Return (X, Y) of the center of cell containing provided text 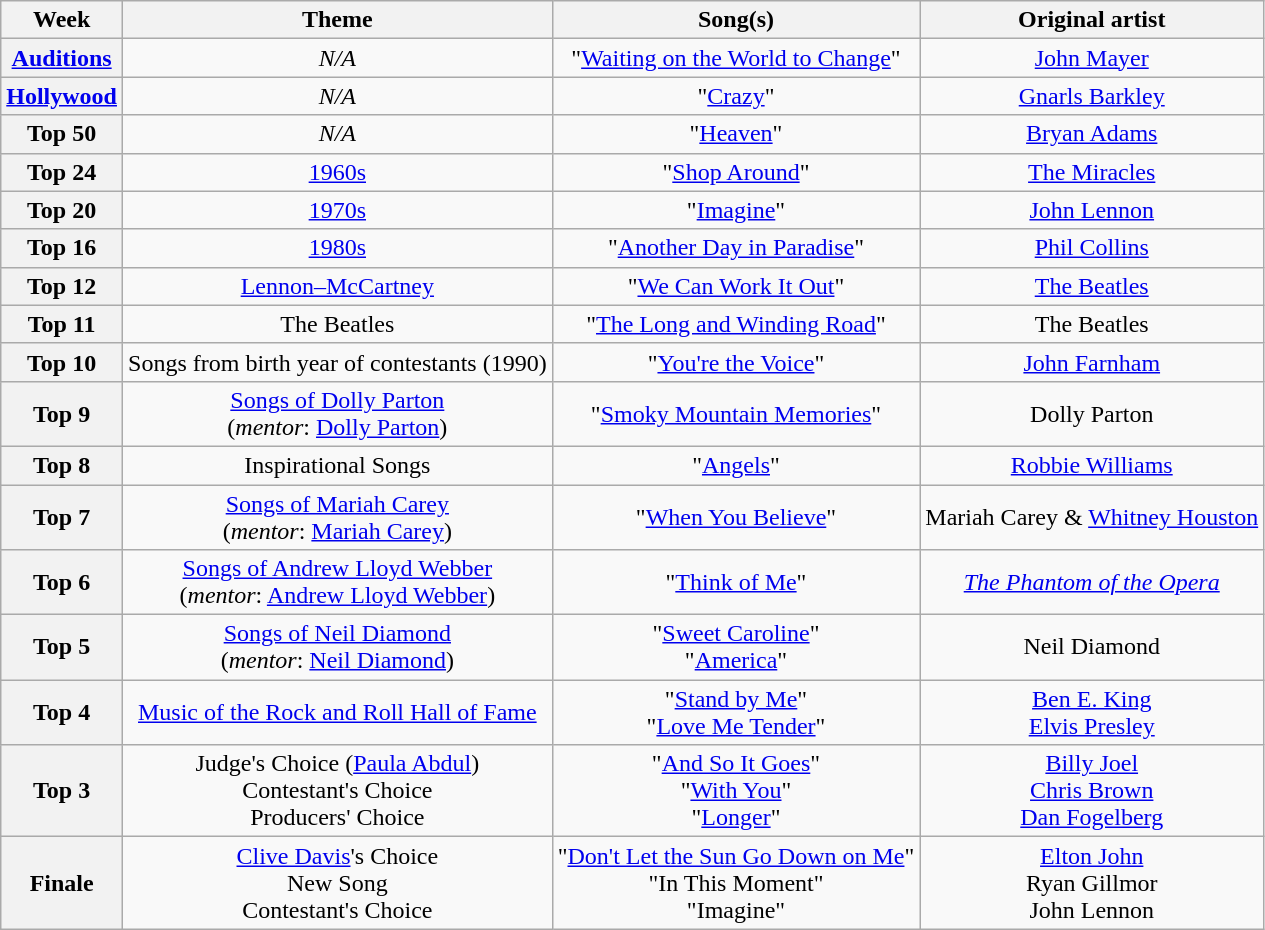
"Think of Me" (736, 582)
Top 7 (62, 516)
"Heaven" (736, 134)
Music of the Rock and Roll Hall of Fame (338, 712)
"Waiting on the World to Change" (736, 58)
Week (62, 20)
"Shop Around" (736, 172)
1980s (338, 248)
"Another Day in Paradise" (736, 248)
John Mayer (1092, 58)
Billy JoelChris BrownDan Fogelberg (1092, 791)
Judge's Choice (Paula Abdul)Contestant's ChoiceProducers' Choice (338, 791)
The Miracles (1092, 172)
John Lennon (1092, 210)
1970s (338, 210)
Top 3 (62, 791)
Robbie Williams (1092, 465)
"Sweet Caroline""America" (736, 648)
1960s (338, 172)
Bryan Adams (1092, 134)
Songs of Mariah Carey(mentor: Mariah Carey) (338, 516)
"Crazy" (736, 96)
Song(s) (736, 20)
Clive Davis's ChoiceNew SongContestant's Choice (338, 883)
Top 20 (62, 210)
Original artist (1092, 20)
John Farnham (1092, 362)
Phil Collins (1092, 248)
"Angels" (736, 465)
Top 9 (62, 414)
Finale (62, 883)
Songs of Andrew Lloyd Webber(mentor: Andrew Lloyd Webber) (338, 582)
"Don't Let the Sun Go Down on Me""In This Moment""Imagine" (736, 883)
"Smoky Mountain Memories" (736, 414)
Songs of Neil Diamond (mentor: Neil Diamond) (338, 648)
Songs from birth year of contestants (1990) (338, 362)
Gnarls Barkley (1092, 96)
"Stand by Me""Love Me Tender" (736, 712)
Mariah Carey & Whitney Houston (1092, 516)
Top 16 (62, 248)
Ben E. KingElvis Presley (1092, 712)
"You're the Voice" (736, 362)
"And So It Goes""With You""Longer" (736, 791)
Neil Diamond (1092, 648)
Songs of Dolly Parton(mentor: Dolly Parton) (338, 414)
Top 4 (62, 712)
The Phantom of the Opera (1092, 582)
Auditions (62, 58)
Top 10 (62, 362)
Lennon–McCartney (338, 286)
Top 11 (62, 324)
Top 5 (62, 648)
"When You Believe" (736, 516)
Top 24 (62, 172)
Theme (338, 20)
Hollywood (62, 96)
Elton JohnRyan GillmorJohn Lennon (1092, 883)
Top 50 (62, 134)
"The Long and Winding Road" (736, 324)
"Imagine" (736, 210)
Dolly Parton (1092, 414)
Inspirational Songs (338, 465)
Top 12 (62, 286)
Top 6 (62, 582)
Top 8 (62, 465)
"We Can Work It Out" (736, 286)
